Pinpoint the cell where the given text exists, returning its (X, Y) midpoint coordinate. 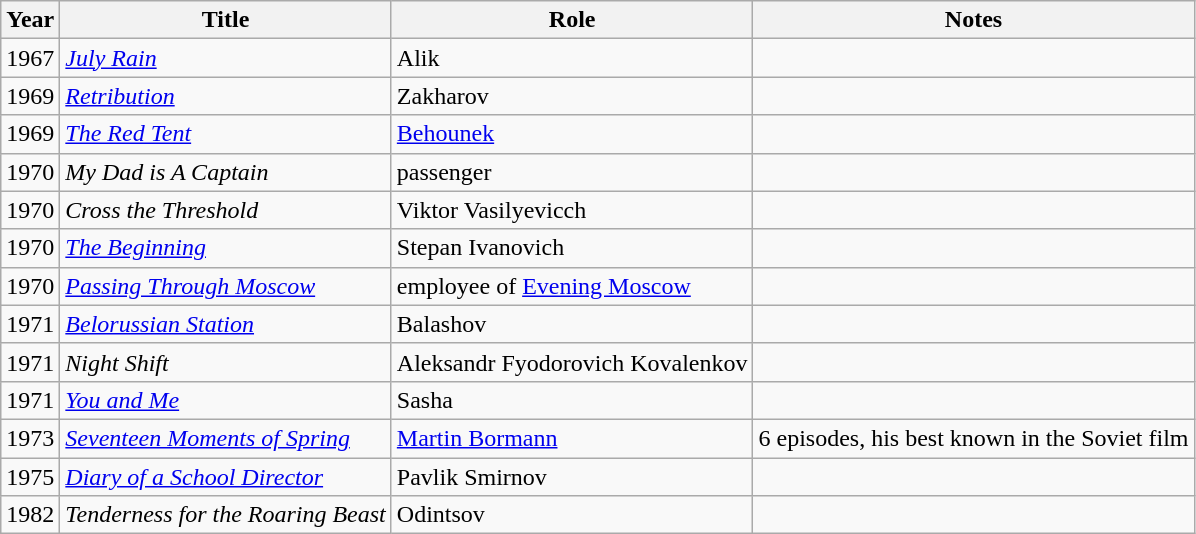
Tenderness for the Roaring Beast (226, 515)
Stepan Ivanovich (572, 248)
The Red Tent (226, 134)
Martin Bormann (572, 438)
Belorussian Station (226, 324)
Balashov (572, 324)
The Beginning (226, 248)
July Rain (226, 58)
My Dad is A Captain (226, 172)
1973 (30, 438)
Odintsov (572, 515)
Zakharov (572, 96)
passenger (572, 172)
6 episodes, his best known in the Soviet film (974, 438)
1982 (30, 515)
1967 (30, 58)
Notes (974, 20)
Night Shift (226, 362)
Seventeen Moments of Spring (226, 438)
Diary of a School Director (226, 477)
Pavlik Smirnov (572, 477)
Alik (572, 58)
employee of Evening Moscow (572, 286)
Retribution (226, 96)
Year (30, 20)
Role (572, 20)
Title (226, 20)
Passing Through Moscow (226, 286)
Sasha (572, 400)
Cross the Threshold (226, 210)
Behounek (572, 134)
You and Me (226, 400)
1975 (30, 477)
Aleksandr Fyodorovich Kovalenkov (572, 362)
Viktor Vasilyevicch (572, 210)
